Determine the (X, Y) coordinate at the center of the cell enclosing the given text.  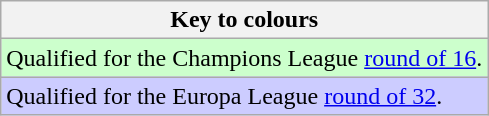
Qualified for the Champions League round of 16. (244, 58)
Qualified for the Europa League round of 32. (244, 96)
Key to colours (244, 20)
